From the cell containing the given text, extract its center point as (x, y) coordinate. 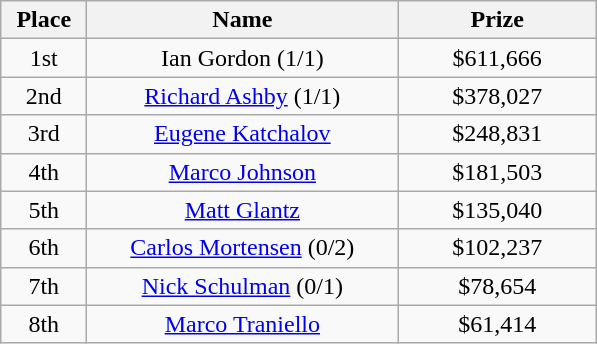
Eugene Katchalov (242, 134)
Ian Gordon (1/1) (242, 58)
$181,503 (498, 172)
1st (44, 58)
2nd (44, 96)
Matt Glantz (242, 210)
8th (44, 324)
$248,831 (498, 134)
$378,027 (498, 96)
Nick Schulman (0/1) (242, 286)
5th (44, 210)
Marco Johnson (242, 172)
$611,666 (498, 58)
$102,237 (498, 248)
Name (242, 20)
Prize (498, 20)
$61,414 (498, 324)
3rd (44, 134)
7th (44, 286)
Carlos Mortensen (0/2) (242, 248)
6th (44, 248)
Marco Traniello (242, 324)
$78,654 (498, 286)
4th (44, 172)
Place (44, 20)
Richard Ashby (1/1) (242, 96)
$135,040 (498, 210)
